From the cell containing the given text, extract its center point as (x, y) coordinate. 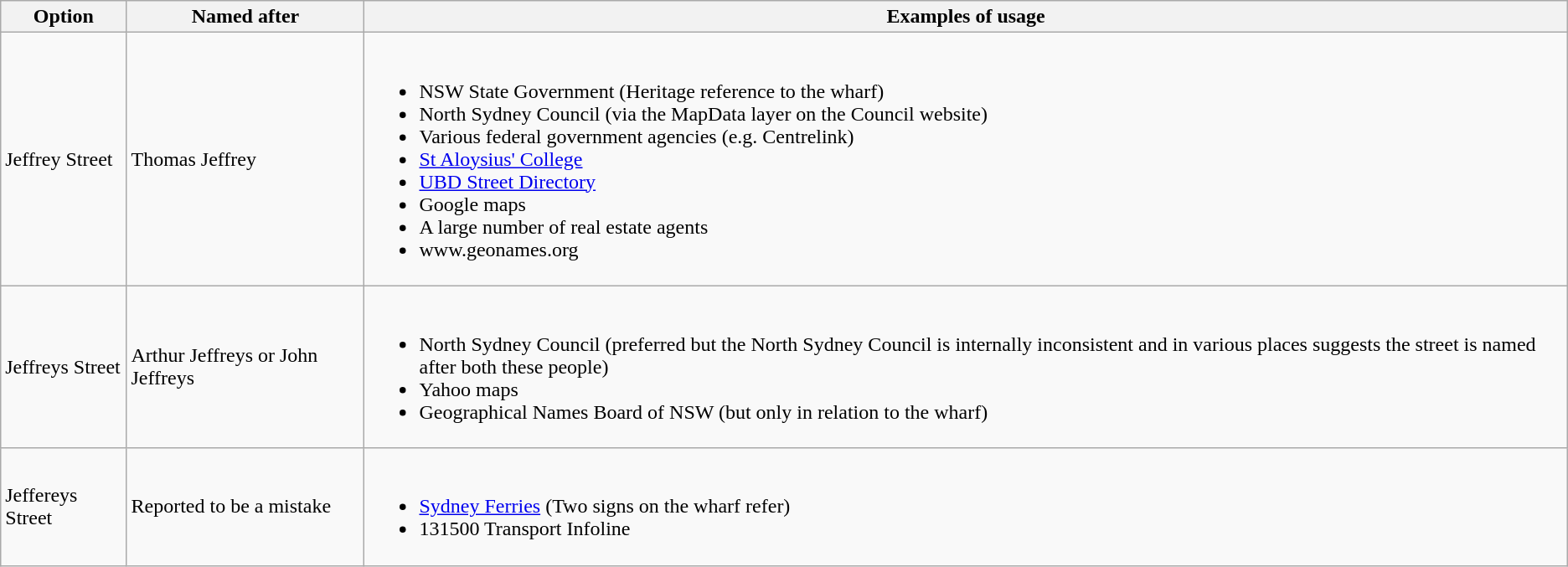
Arthur Jeffreys or John Jeffreys (245, 367)
Jeffereys Street (64, 507)
Named after (245, 17)
Examples of usage (966, 17)
Thomas Jeffrey (245, 159)
Jeffrey Street (64, 159)
Jeffreys Street (64, 367)
Option (64, 17)
Sydney Ferries (Two signs on the wharf refer)131500 Transport Infoline (966, 507)
Reported to be a mistake (245, 507)
